Extract the [X, Y] coordinate from the center of the cell holding the provided text.  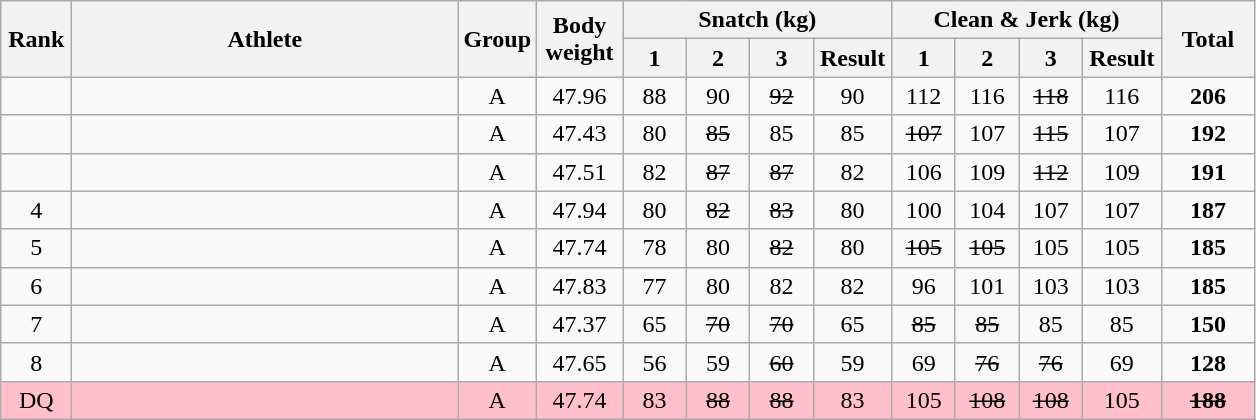
92 [782, 96]
78 [655, 248]
47.96 [580, 96]
192 [1208, 134]
Athlete [265, 39]
Body weight [580, 39]
191 [1208, 172]
187 [1208, 210]
47.51 [580, 172]
Group [498, 39]
8 [36, 362]
47.65 [580, 362]
47.94 [580, 210]
118 [1051, 96]
106 [924, 172]
Rank [36, 39]
60 [782, 362]
115 [1051, 134]
47.83 [580, 286]
56 [655, 362]
77 [655, 286]
128 [1208, 362]
96 [924, 286]
206 [1208, 96]
101 [987, 286]
5 [36, 248]
104 [987, 210]
Snatch (kg) [758, 20]
47.43 [580, 134]
7 [36, 324]
188 [1208, 400]
DQ [36, 400]
4 [36, 210]
150 [1208, 324]
Clean & Jerk (kg) [1026, 20]
Total [1208, 39]
6 [36, 286]
47.37 [580, 324]
100 [924, 210]
